Locate the cell with the specified text and output its (X, Y) center coordinate. 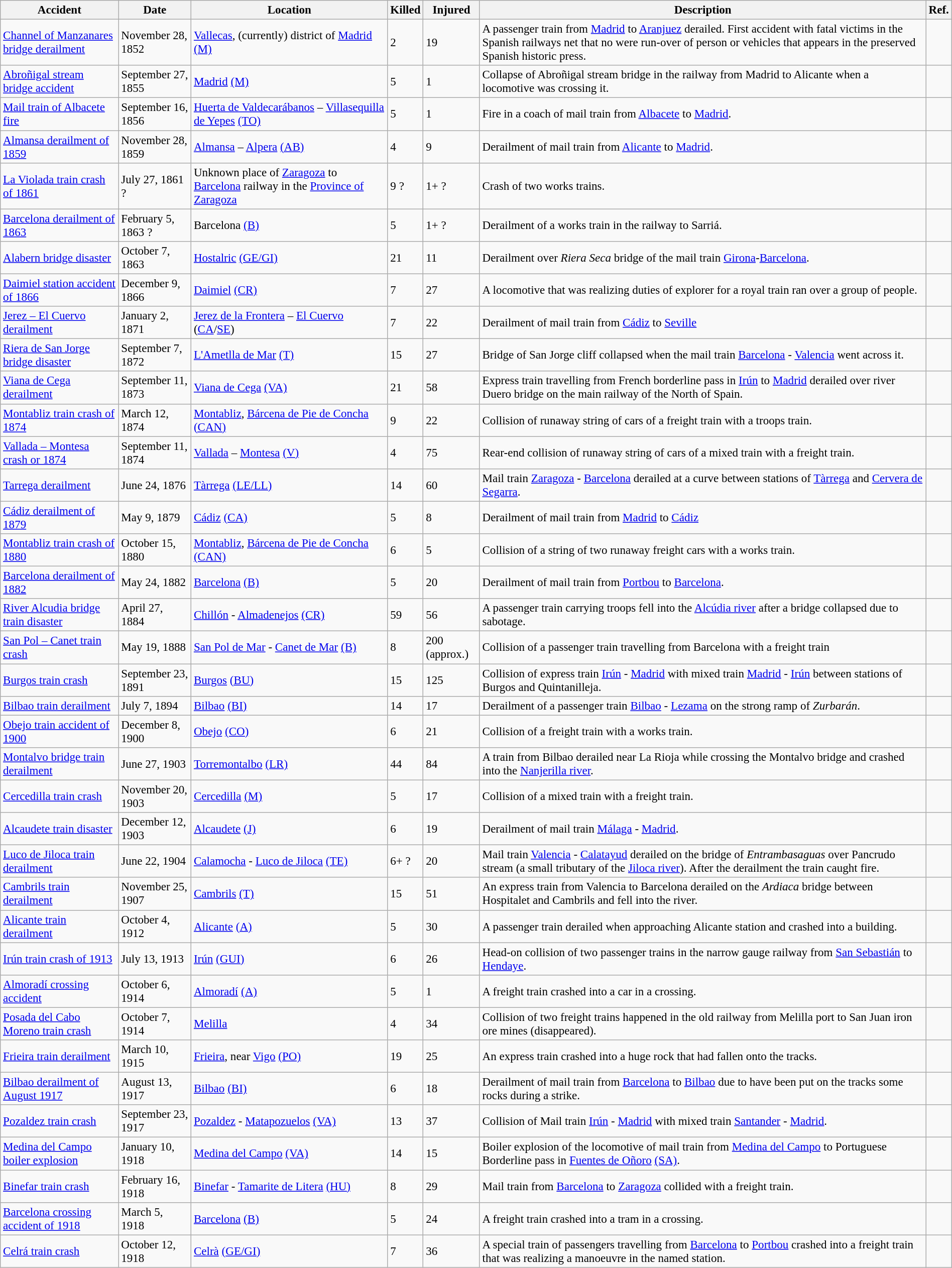
Alcaudete (J) (289, 829)
Location (289, 10)
75 (451, 453)
Date (155, 10)
July 7, 1894 (155, 706)
30 (451, 926)
Almansa – Alpera (AB) (289, 147)
9 ? (406, 186)
Torremontalbo (LR) (289, 764)
84 (451, 764)
February 5, 1863 ? (155, 225)
July 13, 1913 (155, 959)
Viana de Cega derailment (59, 388)
Burgos (BU) (289, 680)
October 7, 1863 (155, 258)
Description (703, 10)
Bridge of San Jorge cliff collapsed when the mail train Barcelona - Valencia went across it. (703, 356)
Injured (451, 10)
Alicante train derailment (59, 926)
June 22, 1904 (155, 862)
October 15, 1880 (155, 550)
Montalvo bridge train derailment (59, 764)
October 12, 1918 (155, 1251)
Frieira train derailment (59, 1057)
January 10, 1918 (155, 1154)
Montabliz train crash of 1874 (59, 420)
Frieira, near Vigo (PO) (289, 1057)
Obejo train accident of 1900 (59, 731)
A passenger train derailed when approaching Alicante station and crashed into a building. (703, 926)
Collision of a string of two runaway freight cars with a works train. (703, 550)
Derailment of mail train from Madrid to Cádiz (703, 517)
September 27, 1855 (155, 81)
Cambrils train derailment (59, 894)
Collision of express train Irún - Madrid with mixed train Madrid - Irún between stations of Burgos and Quintanilleja. (703, 680)
200 (approx.) (451, 648)
October 6, 1914 (155, 991)
September 11, 1873 (155, 388)
36 (451, 1251)
Mail train from Barcelona to Zaragoza collided with a freight train. (703, 1186)
Madrid (M) (289, 81)
Crash of two works trains. (703, 186)
Collision of Mail train Irún - Madrid with mixed train Santander - Madrid. (703, 1121)
Derailment of a works train in the railway to Sarriá. (703, 225)
September 16, 1856 (155, 114)
Alcaudete train disaster (59, 829)
Posada del Cabo Moreno train crash (59, 1023)
Barcelona derailment of 1882 (59, 583)
Daimiel (CR) (289, 290)
A locomotive that was realizing duties of explorer for a royal train ran over a group of people. (703, 290)
November 28, 1859 (155, 147)
June 24, 1876 (155, 485)
July 27, 1861 ? (155, 186)
Collision of a mixed train with a freight train. (703, 796)
November 28, 1852 (155, 43)
October 7, 1914 (155, 1023)
Alicante (A) (289, 926)
Head-on collision of two passenger trains in the narrow gauge railway from San Sebastián to Hendaye. (703, 959)
La Violada train crash of 1861 (59, 186)
Viana de Cega (VA) (289, 388)
Irún (GUI) (289, 959)
Daimiel station accident of 1866 (59, 290)
Collision of two freight trains happened in the old railway from Melilla port to San Juan iron ore mines (disappeared). (703, 1023)
Melilla (289, 1023)
Vallada – Montesa (V) (289, 453)
Derailment of mail train from Portbou to Barcelona. (703, 583)
Collision of a passenger train travelling from Barcelona with a freight train (703, 648)
60 (451, 485)
29 (451, 1186)
Express train travelling from French borderline pass in Irún to Madrid derailed over river Duero bridge on the main railway of the North of Spain. (703, 388)
Fire in a coach of mail train from Albacete to Madrid. (703, 114)
San Pol – Canet train crash (59, 648)
Almansa derailment of 1859 (59, 147)
Killed (406, 10)
125 (451, 680)
Medina del Campo boiler explosion (59, 1154)
Burgos train crash (59, 680)
Vallecas, (currently) district of Madrid (M) (289, 43)
L'Ametlla de Mar (T) (289, 356)
Barcelona crossing accident of 1918 (59, 1219)
Abroñigal stream bridge accident (59, 81)
March 10, 1915 (155, 1057)
Derailment of mail train from Alicante to Madrid. (703, 147)
River Alcudia bridge train disaster (59, 615)
Unknown place of Zaragoza to Barcelona railway in the Province of Zaragoza (289, 186)
Riera de San Jorge bridge disaster (59, 356)
A freight train crashed into a tram in a crossing. (703, 1219)
May 9, 1879 (155, 517)
San Pol de Mar - Canet de Mar (B) (289, 648)
Pozaldez - Matapozuelos (VA) (289, 1121)
Alabern bridge disaster (59, 258)
November 25, 1907 (155, 894)
56 (451, 615)
Montabliz train crash of 1880 (59, 550)
Collision of a freight train with a works train. (703, 731)
Chillón - Almadenejos (CR) (289, 615)
Channel of Manzanares bridge derailment (59, 43)
Obejo (CO) (289, 731)
Derailment of mail train Málaga - Madrid. (703, 829)
Derailment over Riera Seca bridge of the mail train Girona-Barcelona. (703, 258)
26 (451, 959)
Ref. (939, 10)
Cercedilla train crash (59, 796)
Barcelona derailment of 1863 (59, 225)
May 19, 1888 (155, 648)
Luco de Jiloca train derailment (59, 862)
Cercedilla (M) (289, 796)
Vallada – Montesa crash or 1874 (59, 453)
Jerez – El Cuervo derailment (59, 322)
Accident (59, 10)
Pozaldez train crash (59, 1121)
Mail train of Albacete fire (59, 114)
March 12, 1874 (155, 420)
March 5, 1918 (155, 1219)
Hostalric (GE/GI) (289, 258)
October 4, 1912 (155, 926)
Rear-end collision of runaway string of cars of a mixed train with a freight train. (703, 453)
Derailment of mail train from Cádiz to Seville (703, 322)
Binefar train crash (59, 1186)
Calamocha - Luco de Jiloca (TE) (289, 862)
Bilbao train derailment (59, 706)
February 16, 1918 (155, 1186)
37 (451, 1121)
December 8, 1900 (155, 731)
A passenger train carrying troops fell into the Alcúdia river after a bridge collapsed due to sabotage. (703, 615)
Bilbao derailment of August 1917 (59, 1089)
An express train crashed into a huge rock that had fallen onto the tracks. (703, 1057)
An express train from Valencia to Barcelona derailed on the Ardiaca bridge between Hospitalet and Cambrils and fell into the river. (703, 894)
September 23, 1891 (155, 680)
November 20, 1903 (155, 796)
Derailment of mail train from Barcelona to Bilbao due to have been put on the tracks some rocks during a strike. (703, 1089)
Jerez de la Frontera – El Cuervo (CA/SE) (289, 322)
Celrà (GE/GI) (289, 1251)
A train from Bilbao derailed near La Rioja while crossing the Montalvo bridge and crashed into the Nanjerilla river. (703, 764)
58 (451, 388)
Cádiz derailment of 1879 (59, 517)
January 2, 1871 (155, 322)
A freight train crashed into a car in a crossing. (703, 991)
Medina del Campo (VA) (289, 1154)
December 12, 1903 (155, 829)
6+ ? (406, 862)
September 23, 1917 (155, 1121)
May 24, 1882 (155, 583)
59 (406, 615)
Boiler explosion of the locomotive of mail train from Medina del Campo to Portuguese Borderline pass in Fuentes de Oñoro (SA). (703, 1154)
Almoradí crossing accident (59, 991)
Tàrrega (LE/LL) (289, 485)
24 (451, 1219)
Celrá train crash (59, 1251)
Irún train crash of 1913 (59, 959)
25 (451, 1057)
Almoradí (A) (289, 991)
September 7, 1872 (155, 356)
Cambrils (T) (289, 894)
Collision of runaway string of cars of a freight train with a troops train. (703, 420)
11 (451, 258)
2 (406, 43)
44 (406, 764)
June 27, 1903 (155, 764)
A special train of passengers travelling from Barcelona to Portbou crashed into a freight train that was realizing a manoeuvre in the named station. (703, 1251)
18 (451, 1089)
51 (451, 894)
Collapse of Abroñigal stream bridge in the railway from Madrid to Alicante when a locomotive was crossing it. (703, 81)
Huerta de Valdecarábanos – Villasequilla de Yepes (TO) (289, 114)
13 (406, 1121)
Binefar - Tamarite de Litera (HU) (289, 1186)
34 (451, 1023)
Cádiz (CA) (289, 517)
Tarrega derailment (59, 485)
April 27, 1884 (155, 615)
Mail train Zaragoza - Barcelona derailed at a curve between stations of Tàrrega and Cervera de Segarra. (703, 485)
December 9, 1866 (155, 290)
Derailment of a passenger train Bilbao - Lezama on the strong ramp of Zurbarán. (703, 706)
September 11, 1874 (155, 453)
August 13, 1917 (155, 1089)
